Search for the cell housing the specified text and yield its [X, Y] center coordinate. 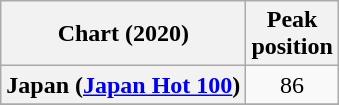
86 [292, 85]
Japan (Japan Hot 100) [124, 85]
Peakposition [292, 34]
Chart (2020) [124, 34]
